Detect which cell encompasses the target text, then output its [X, Y] center coordinate. 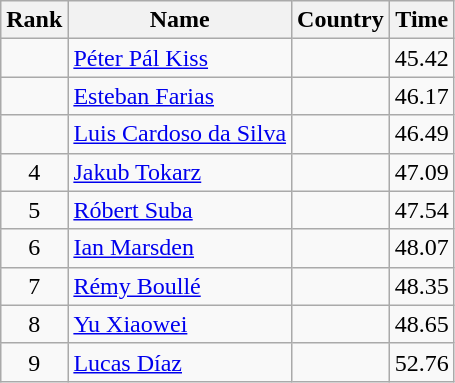
Ian Marsden [180, 248]
48.35 [422, 286]
46.17 [422, 96]
48.07 [422, 248]
7 [34, 286]
Péter Pál Kiss [180, 58]
Rank [34, 20]
Jakub Tokarz [180, 172]
45.42 [422, 58]
Róbert Suba [180, 210]
Rémy Boullé [180, 286]
Country [341, 20]
Time [422, 20]
Yu Xiaowei [180, 324]
5 [34, 210]
6 [34, 248]
47.54 [422, 210]
48.65 [422, 324]
Lucas Díaz [180, 362]
52.76 [422, 362]
46.49 [422, 134]
8 [34, 324]
Name [180, 20]
9 [34, 362]
4 [34, 172]
Luis Cardoso da Silva [180, 134]
47.09 [422, 172]
Esteban Farias [180, 96]
